Detect which cell encompasses the target text, then output its (x, y) center coordinate. 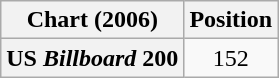
US Billboard 200 (92, 58)
Position (231, 20)
152 (231, 58)
Chart (2006) (92, 20)
